Extract the (X, Y) coordinate from the center of the cell holding the provided text.  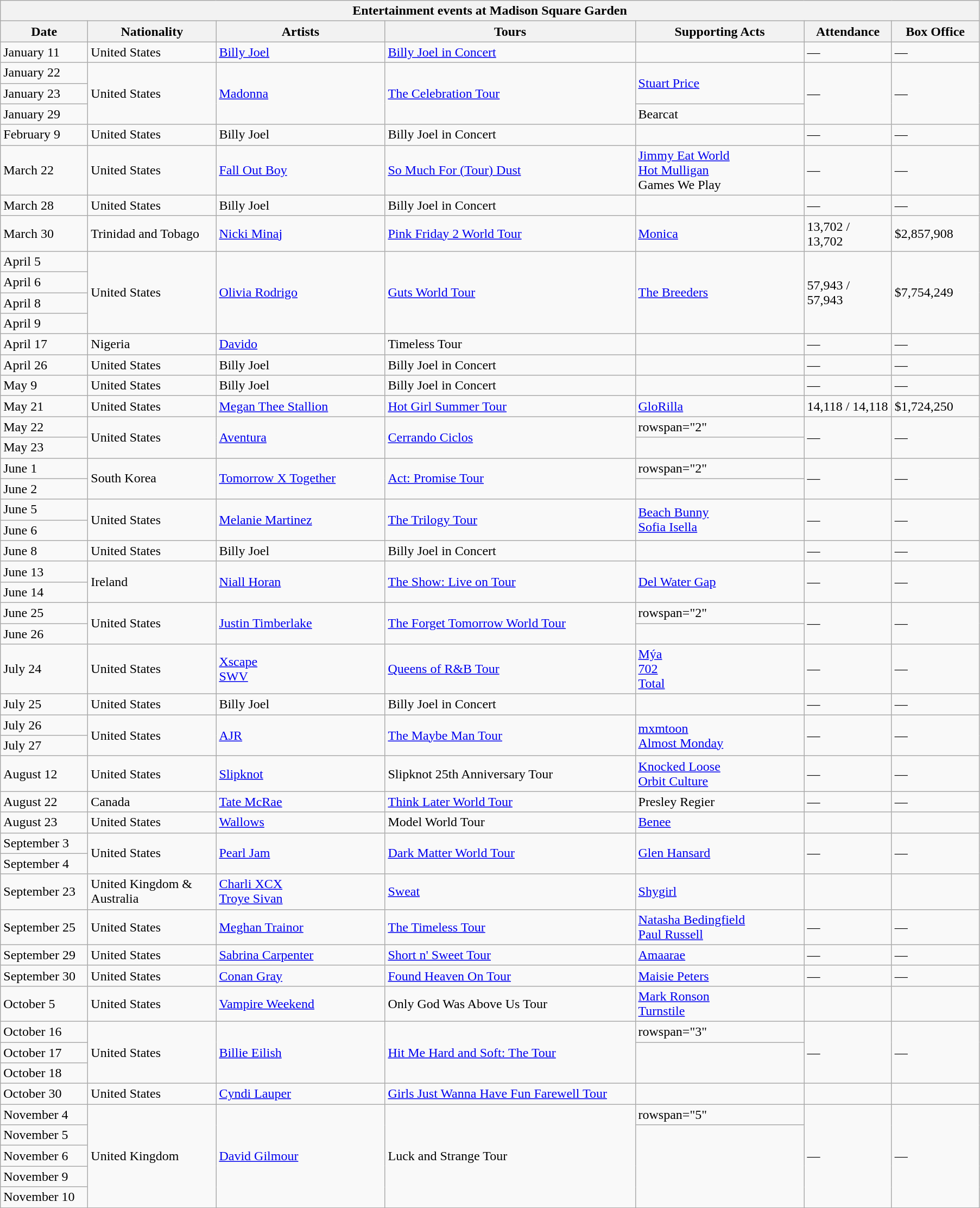
Nationality (152, 32)
David Gilmour (301, 1156)
May 21 (45, 406)
Tours (510, 32)
November 4 (45, 1115)
Monica (720, 234)
14,118 / 14,118 (848, 406)
South Korea (152, 479)
57,943 / 57,943 (848, 292)
Benee (720, 822)
The Forget Tomorrow World Tour (510, 623)
Justin Timberlake (301, 623)
June 13 (45, 571)
Ireland (152, 582)
July 25 (45, 704)
$7,754,249 (935, 292)
June 25 (45, 613)
April 5 (45, 261)
July 26 (45, 725)
Billie Eilish (301, 1052)
Natasha BedingfieldPaul Russell (720, 927)
Canada (152, 802)
January 22 (45, 73)
Sweat (510, 892)
Luck and Strange Tour (510, 1156)
Meghan Trainor (301, 927)
May 9 (45, 386)
Mark RonsonTurnstile (720, 1004)
The Breeders (720, 292)
January 29 (45, 114)
November 9 (45, 1176)
Queens of R&B Tour (510, 669)
November 6 (45, 1156)
rowspan="3" (720, 1031)
United Kingdom (152, 1156)
So Much For (Tour) Dust (510, 170)
Entertainment events at Madison Square Garden (490, 11)
October 17 (45, 1052)
Shygirl (720, 892)
Conan Gray (301, 976)
Trinidad and Tobago (152, 234)
April 9 (45, 324)
June 14 (45, 592)
March 28 (45, 205)
Davido (301, 344)
Cyndi Lauper (301, 1094)
Box Office (935, 32)
GloRilla (720, 406)
August 23 (45, 822)
October 30 (45, 1094)
Glen Hansard (720, 853)
Slipknot (301, 773)
June 6 (45, 530)
March 30 (45, 234)
April 26 (45, 365)
Attendance (848, 32)
Vampire Weekend (301, 1004)
June 5 (45, 509)
Nicki Minaj (301, 234)
October 16 (45, 1031)
Presley Regier (720, 802)
$2,857,908 (935, 234)
The Maybe Man Tour (510, 735)
Bearcat (720, 114)
September 4 (45, 864)
$1,724,250 (935, 406)
Timeless Tour (510, 344)
Hit Me Hard and Soft: The Tour (510, 1052)
March 22 (45, 170)
Knocked LooseOrbit Culture (720, 773)
Madonna (301, 93)
June 8 (45, 551)
Cerrando Ciclos (510, 437)
Short n' Sweet Tour (510, 955)
April 8 (45, 303)
The Timeless Tour (510, 927)
Date (45, 32)
Nigeria (152, 344)
February 9 (45, 135)
Dark Matter World Tour (510, 853)
Guts World Tour (510, 292)
Only God Was Above Us Tour (510, 1004)
13,702 / 13,702 (848, 234)
Aventura (301, 437)
Pink Friday 2 World Tour (510, 234)
September 29 (45, 955)
October 18 (45, 1073)
Hot Girl Summer Tour (510, 406)
September 25 (45, 927)
June 26 (45, 634)
Niall Horan (301, 582)
Sabrina Carpenter (301, 955)
July 27 (45, 746)
November 10 (45, 1197)
January 23 (45, 93)
Stuart Price (720, 83)
AJR (301, 735)
Wallows (301, 822)
Jimmy Eat WorldHot MulliganGames We Play (720, 170)
May 23 (45, 448)
Supporting Acts (720, 32)
June 1 (45, 468)
Slipknot 25th Anniversary Tour (510, 773)
October 5 (45, 1004)
July 24 (45, 669)
September 3 (45, 843)
Girls Just Wanna Have Fun Farewell Tour (510, 1094)
September 23 (45, 892)
Pearl Jam (301, 853)
Megan Thee Stallion (301, 406)
Tomorrow X Together (301, 479)
August 22 (45, 802)
September 30 (45, 976)
Artists (301, 32)
Act: Promise Tour (510, 479)
United Kingdom & Australia (152, 892)
April 17 (45, 344)
August 12 (45, 773)
The Show: Live on Tour (510, 582)
June 2 (45, 489)
Think Later World Tour (510, 802)
Beach BunnySofia Isella (720, 520)
Mýa702Total (720, 669)
November 5 (45, 1135)
Model World Tour (510, 822)
Melanie Martinez (301, 520)
Tate McRae (301, 802)
Found Heaven On Tour (510, 976)
Olivia Rodrigo (301, 292)
rowspan="5" (720, 1115)
Del Water Gap (720, 582)
The Celebration Tour (510, 93)
Maisie Peters (720, 976)
May 22 (45, 427)
Fall Out Boy (301, 170)
Amaarae (720, 955)
XscapeSWV (301, 669)
Charli XCXTroye Sivan (301, 892)
April 6 (45, 282)
The Trilogy Tour (510, 520)
mxmtoonAlmost Monday (720, 735)
January 11 (45, 52)
